Pinpoint the cell where the given text exists, returning its [X, Y] midpoint coordinate. 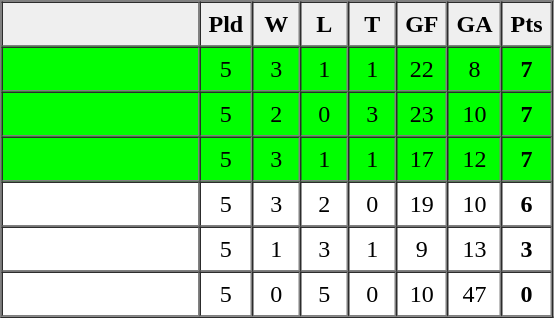
12 [475, 158]
W [276, 24]
Pts [527, 24]
GA [475, 24]
GF [422, 24]
19 [422, 204]
23 [422, 114]
L [324, 24]
T [372, 24]
9 [422, 248]
6 [527, 204]
13 [475, 248]
Pld [226, 24]
47 [475, 294]
8 [475, 68]
22 [422, 68]
17 [422, 158]
